Provide the (X, Y) coordinate of the cell's center where the given text is located.  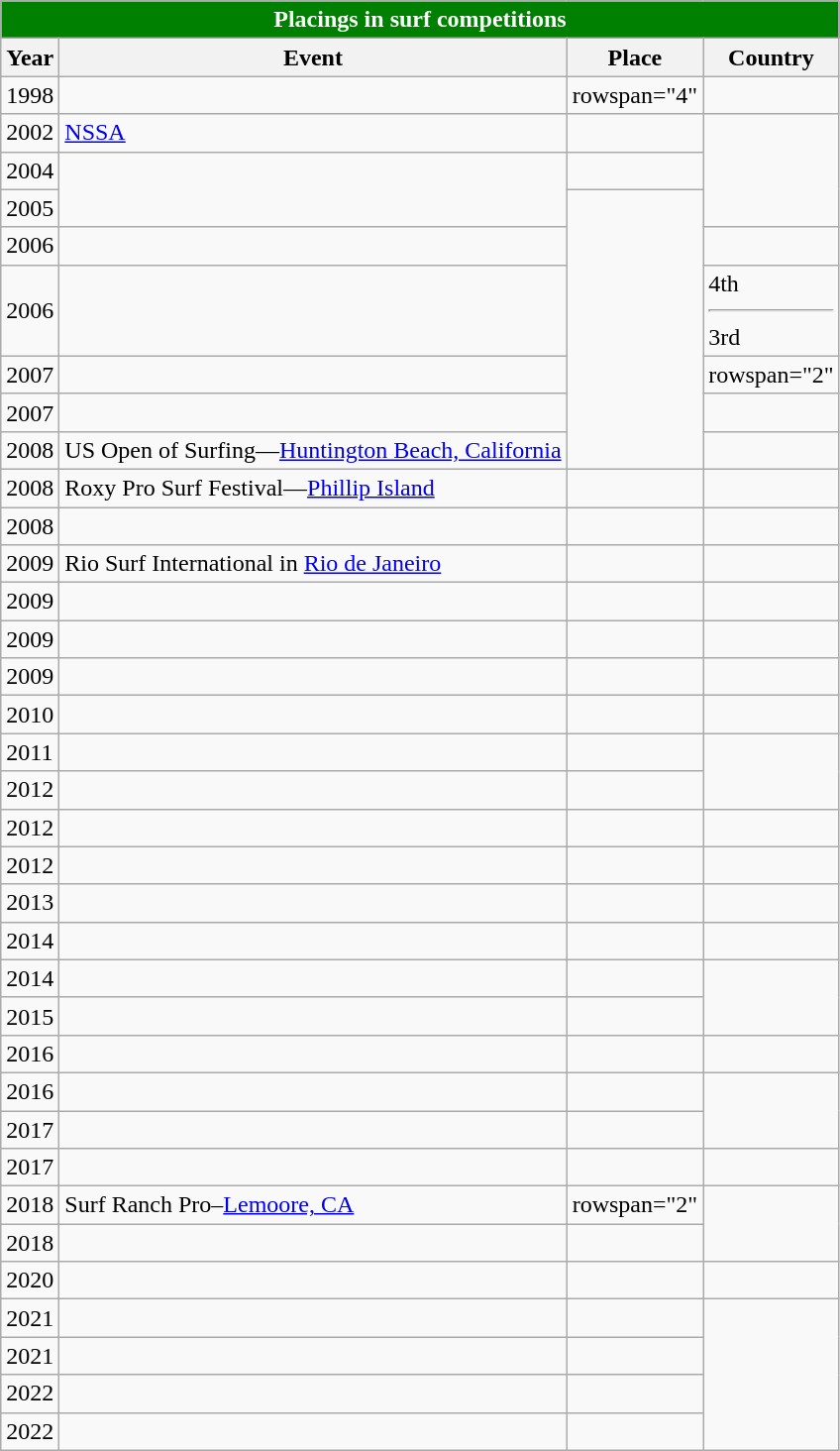
Placings in surf competitions (420, 20)
US Open of Surfing—Huntington Beach, California (313, 450)
Surf Ranch Pro–Lemoore, CA (313, 1205)
NSSA (313, 133)
2015 (30, 1016)
2013 (30, 903)
Place (635, 57)
rowspan="4" (635, 95)
Year (30, 57)
2020 (30, 1281)
4th3rd (772, 310)
2005 (30, 208)
Rio Surf International in Rio de Janeiro (313, 564)
2010 (30, 715)
2002 (30, 133)
Country (772, 57)
2011 (30, 752)
Event (313, 57)
Roxy Pro Surf Festival—Phillip Island (313, 488)
1998 (30, 95)
2004 (30, 170)
